Output the (x, y) coordinate of the center of the cell containing the given text.  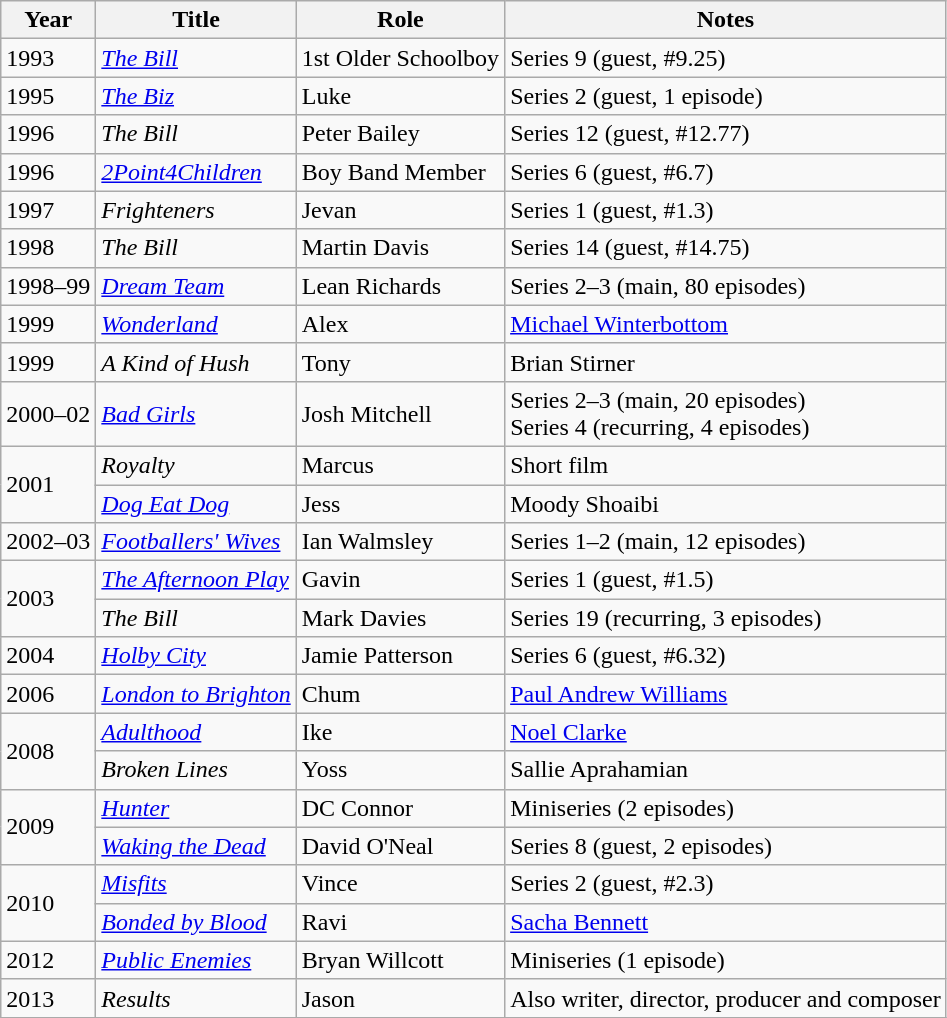
Series 2 (guest, #2.3) (726, 884)
Series 14 (guest, #14.75) (726, 248)
1998–99 (48, 286)
2012 (48, 960)
Footballers' Wives (196, 542)
Bad Girls (196, 414)
Bryan Willcott (400, 960)
2000–02 (48, 414)
Martin Davis (400, 248)
Misfits (196, 884)
Year (48, 20)
1998 (48, 248)
2009 (48, 827)
The Afternoon Play (196, 580)
Boy Band Member (400, 172)
1995 (48, 96)
Series 6 (guest, #6.7) (726, 172)
Holby City (196, 656)
Ike (400, 732)
Results (196, 998)
DC Connor (400, 808)
Series 12 (guest, #12.77) (726, 134)
Michael Winterbottom (726, 324)
Noel Clarke (726, 732)
Notes (726, 20)
Jason (400, 998)
Yoss (400, 770)
Hunter (196, 808)
2004 (48, 656)
Sallie Aprahamian (726, 770)
Peter Bailey (400, 134)
London to Brighton (196, 694)
David O'Neal (400, 846)
Miniseries (1 episode) (726, 960)
2006 (48, 694)
2001 (48, 484)
Alex (400, 324)
2003 (48, 599)
Series 2–3 (main, 80 episodes) (726, 286)
Broken Lines (196, 770)
Series 6 (guest, #6.32) (726, 656)
Frighteners (196, 210)
Mark Davies (400, 618)
Vince (400, 884)
Chum (400, 694)
Bonded by Blood (196, 922)
Short film (726, 465)
Series 2–3 (main, 20 episodes)Series 4 (recurring, 4 episodes) (726, 414)
Also writer, director, producer and composer (726, 998)
Ravi (400, 922)
Adulthood (196, 732)
Dream Team (196, 286)
Series 8 (guest, 2 episodes) (726, 846)
Josh Mitchell (400, 414)
2008 (48, 751)
Royalty (196, 465)
Waking the Dead (196, 846)
The Biz (196, 96)
Tony (400, 362)
Series 19 (recurring, 3 episodes) (726, 618)
Wonderland (196, 324)
Jevan (400, 210)
2Point4Children (196, 172)
Role (400, 20)
1997 (48, 210)
Brian Stirner (726, 362)
1993 (48, 58)
Series 1 (guest, #1.5) (726, 580)
Series 1–2 (main, 12 episodes) (726, 542)
1st Older Schoolboy (400, 58)
Luke (400, 96)
Series 9 (guest, #9.25) (726, 58)
Moody Shoaibi (726, 503)
Paul Andrew Williams (726, 694)
Dog Eat Dog (196, 503)
Lean Richards (400, 286)
Marcus (400, 465)
Public Enemies (196, 960)
Series 2 (guest, 1 episode) (726, 96)
Series 1 (guest, #1.3) (726, 210)
2010 (48, 903)
Jamie Patterson (400, 656)
Title (196, 20)
2013 (48, 998)
Ian Walmsley (400, 542)
Jess (400, 503)
2002–03 (48, 542)
Gavin (400, 580)
Sacha Bennett (726, 922)
A Kind of Hush (196, 362)
Miniseries (2 episodes) (726, 808)
